From the cell containing the given text, extract its center point as [x, y] coordinate. 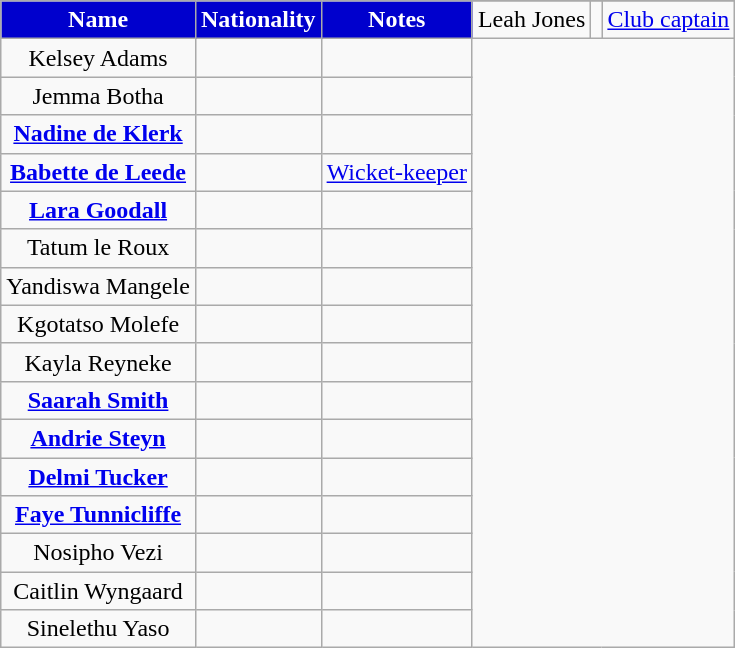
Faye Tunnicliffe [98, 515]
Lara Goodall [98, 210]
Jemma Botha [98, 96]
Caitlin Wyngaard [98, 591]
Yandiswa Mangele [98, 286]
Nationality [258, 20]
Sinelethu Yaso [98, 629]
Club captain [668, 20]
Tatum le Roux [98, 248]
Kgotatso Molefe [98, 324]
Babette de Leede [98, 172]
Saarah Smith [98, 400]
Wicket-keeper [396, 172]
Kelsey Adams [98, 58]
Delmi Tucker [98, 477]
Nadine de Klerk [98, 134]
Kayla Reyneke [98, 362]
Leah Jones [531, 20]
Andrie Steyn [98, 438]
Nosipho Vezi [98, 553]
Notes [396, 20]
Name [98, 20]
